From the cell containing the given text, extract its center point as [X, Y] coordinate. 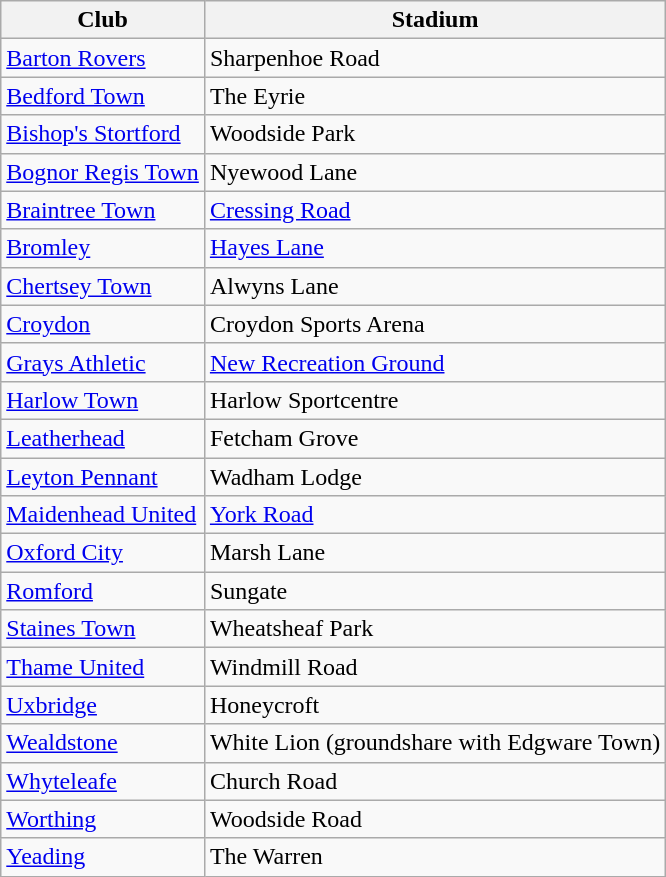
Alwyns Lane [434, 286]
Bedford Town [103, 96]
Croydon Sports Arena [434, 324]
The Warren [434, 857]
Barton Rovers [103, 58]
Hayes Lane [434, 248]
Leyton Pennant [103, 477]
Staines Town [103, 629]
Bognor Regis Town [103, 172]
Sungate [434, 591]
York Road [434, 515]
Wadham Lodge [434, 477]
Croydon [103, 324]
Woodside Park [434, 134]
Maidenhead United [103, 515]
Fetcham Grove [434, 438]
Leatherhead [103, 438]
Worthing [103, 819]
New Recreation Ground [434, 362]
Yeading [103, 857]
Windmill Road [434, 667]
Thame United [103, 667]
Harlow Sportcentre [434, 400]
Bishop's Stortford [103, 134]
Harlow Town [103, 400]
Oxford City [103, 553]
Marsh Lane [434, 553]
Whyteleafe [103, 781]
Wealdstone [103, 743]
Honeycroft [434, 705]
Chertsey Town [103, 286]
Wheatsheaf Park [434, 629]
Sharpenhoe Road [434, 58]
Romford [103, 591]
Cressing Road [434, 210]
Club [103, 20]
Bromley [103, 248]
The Eyrie [434, 96]
Grays Athletic [103, 362]
Braintree Town [103, 210]
Uxbridge [103, 705]
Woodside Road [434, 819]
Church Road [434, 781]
Stadium [434, 20]
Nyewood Lane [434, 172]
White Lion (groundshare with Edgware Town) [434, 743]
